Detect which cell encompasses the target text, then output its (X, Y) center coordinate. 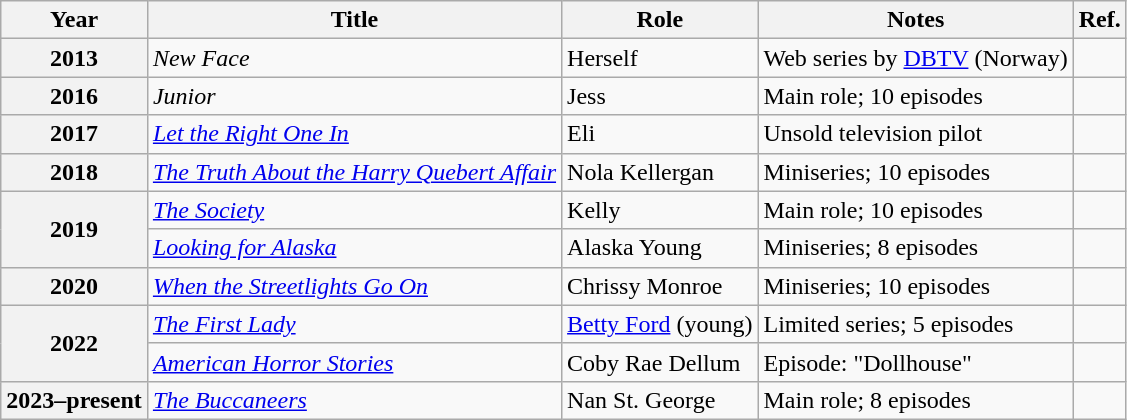
Limited series; 5 episodes (916, 324)
Notes (916, 20)
Episode: "Dollhouse" (916, 362)
Jess (660, 96)
Coby Rae Dellum (660, 362)
2018 (74, 172)
When the Streetlights Go On (354, 286)
Let the Right One In (354, 134)
Alaska Young (660, 248)
Unsold television pilot (916, 134)
Ref. (1100, 20)
The Buccaneers (354, 400)
Looking for Alaska (354, 248)
2019 (74, 229)
Title (354, 20)
Betty Ford (young) (660, 324)
2013 (74, 58)
Miniseries; 8 episodes (916, 248)
Role (660, 20)
The First Lady (354, 324)
2017 (74, 134)
Nola Kellergan (660, 172)
Web series by DBTV (Norway) (916, 58)
The Truth About the Harry Quebert Affair (354, 172)
2023–present (74, 400)
Junior (354, 96)
Kelly (660, 210)
Chrissy Monroe (660, 286)
Nan St. George (660, 400)
American Horror Stories (354, 362)
Year (74, 20)
2022 (74, 343)
New Face (354, 58)
Main role; 8 episodes (916, 400)
2016 (74, 96)
The Society (354, 210)
2020 (74, 286)
Herself (660, 58)
Eli (660, 134)
